Locate the cell with the specified text and output its (X, Y) center coordinate. 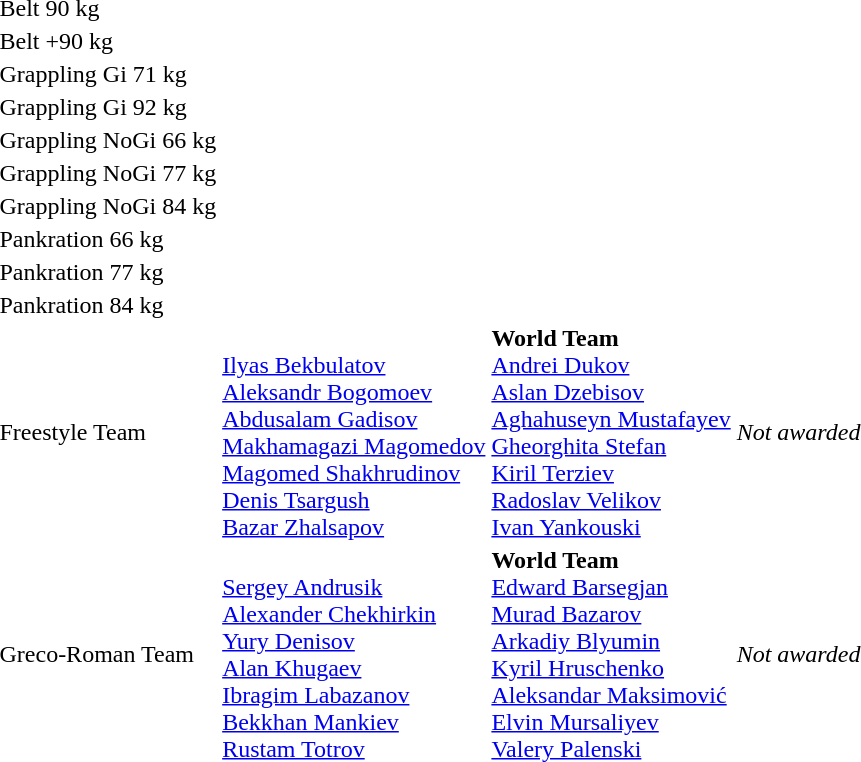
World TeamAndrei DukovAslan DzebisovAghahuseyn MustafayevGheorghita StefanKiril TerzievRadoslav VelikovIvan Yankouski (611, 432)
Ilyas BekbulatovAleksandr BogomoevAbdusalam GadisovMakhamagazi MagomedovMagomed ShakhrudinovDenis TsargushBazar Zhalsapov (354, 432)
